Locate the cell with the specified text and output its [x, y] center coordinate. 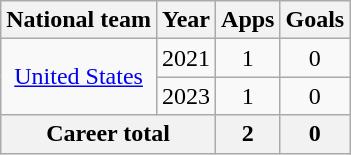
2021 [186, 58]
Year [186, 20]
2023 [186, 96]
2 [248, 134]
National team [79, 20]
United States [79, 77]
Career total [108, 134]
Apps [248, 20]
Goals [315, 20]
